Locate the cell with the specified text and output its [x, y] center coordinate. 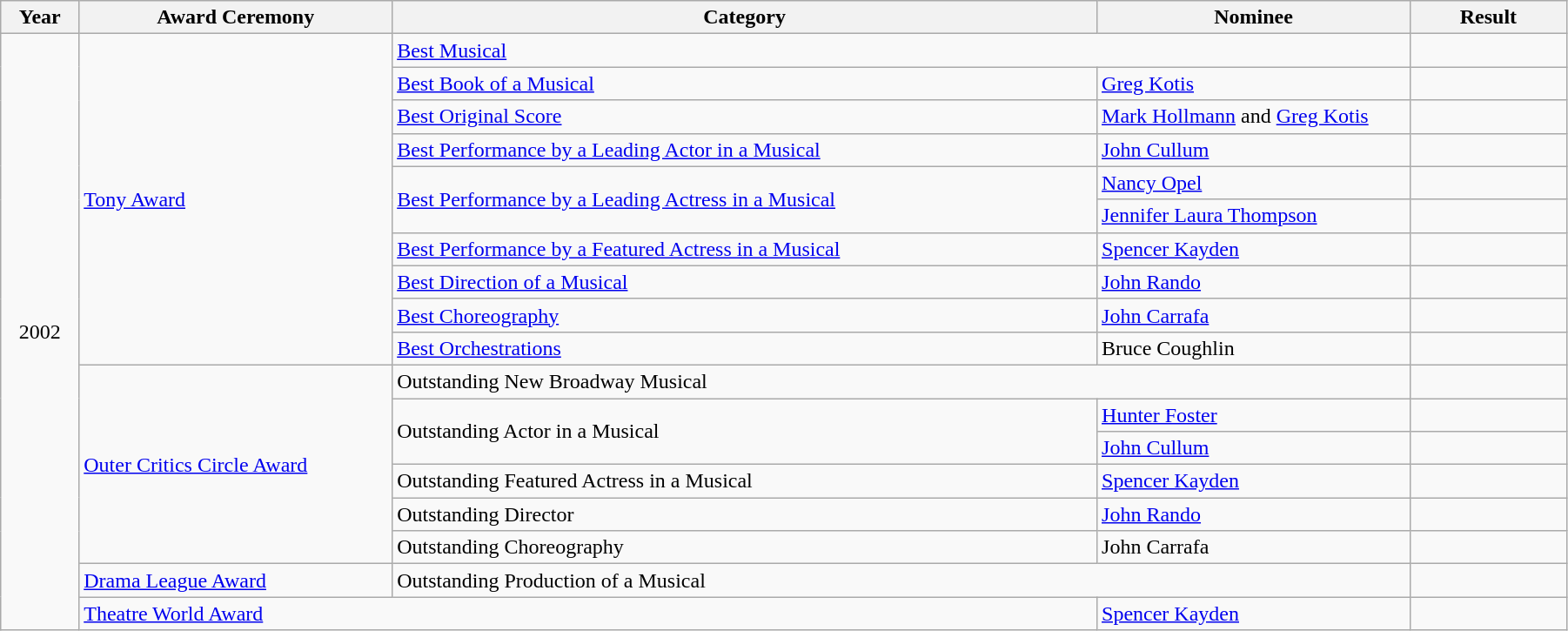
Jennifer Laura Thompson [1254, 216]
Best Choreography [745, 315]
Outstanding Choreography [745, 547]
Year [40, 17]
Mark Hollmann and Greg Kotis [1254, 117]
Outstanding New Broadway Musical [901, 381]
Theatre World Award [588, 614]
Best Direction of a Musical [745, 282]
2002 [40, 332]
Category [745, 17]
Best Performance by a Leading Actress in a Musical [745, 199]
Award Ceremony [236, 17]
Outstanding Actor in a Musical [745, 432]
Best Musical [901, 50]
Bruce Coughlin [1254, 348]
Best Performance by a Featured Actress in a Musical [745, 249]
Best Performance by a Leading Actor in a Musical [745, 150]
Nancy Opel [1254, 183]
Outstanding Director [745, 514]
Greg Kotis [1254, 84]
Best Book of a Musical [745, 84]
Best Original Score [745, 117]
Tony Award [236, 200]
Outstanding Featured Actress in a Musical [745, 481]
Outstanding Production of a Musical [901, 581]
Nominee [1254, 17]
Outer Critics Circle Award [236, 464]
Result [1488, 17]
Drama League Award [236, 581]
Hunter Foster [1254, 415]
Best Orchestrations [745, 348]
